Determine the (x, y) coordinate at the center of the cell enclosing the given text.  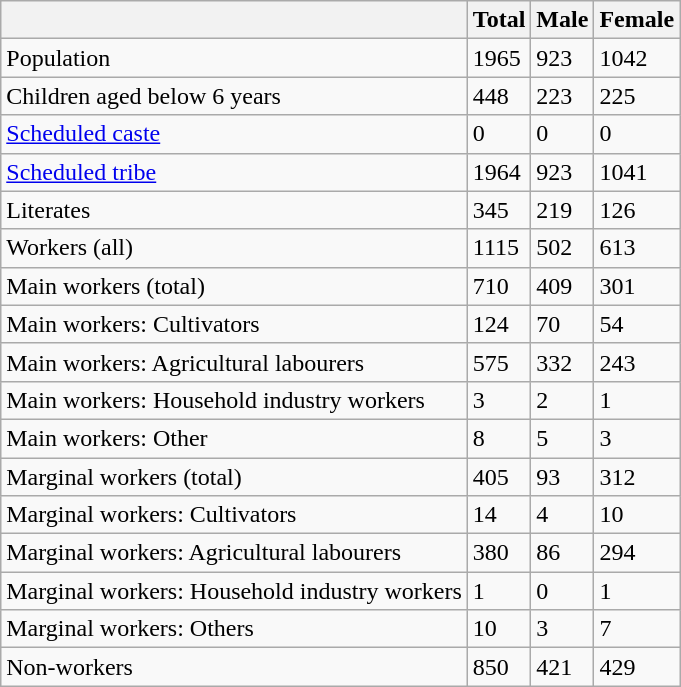
613 (637, 248)
405 (499, 477)
850 (499, 667)
345 (499, 210)
243 (637, 362)
54 (637, 324)
86 (562, 553)
Marginal workers: Others (234, 629)
575 (499, 362)
Literates (234, 210)
Marginal workers: Agricultural labourers (234, 553)
223 (562, 96)
8 (499, 438)
70 (562, 324)
1965 (499, 58)
1115 (499, 248)
14 (499, 515)
Children aged below 6 years (234, 96)
Main workers: Agricultural labourers (234, 362)
312 (637, 477)
Main workers: Other (234, 438)
Workers (all) (234, 248)
502 (562, 248)
4 (562, 515)
429 (637, 667)
5 (562, 438)
Scheduled tribe (234, 172)
Marginal workers (total) (234, 477)
Marginal workers: Household industry workers (234, 591)
Female (637, 20)
1042 (637, 58)
7 (637, 629)
Main workers: Cultivators (234, 324)
Total (499, 20)
Non-workers (234, 667)
294 (637, 553)
421 (562, 667)
1964 (499, 172)
409 (562, 286)
Main workers (total) (234, 286)
301 (637, 286)
Main workers: Household industry workers (234, 400)
710 (499, 286)
93 (562, 477)
Marginal workers: Cultivators (234, 515)
380 (499, 553)
1041 (637, 172)
2 (562, 400)
Population (234, 58)
448 (499, 96)
Male (562, 20)
Scheduled caste (234, 134)
126 (637, 210)
219 (562, 210)
124 (499, 324)
332 (562, 362)
225 (637, 96)
